Scan for the cell matching the given text and deliver its (X, Y) coordinate at center. 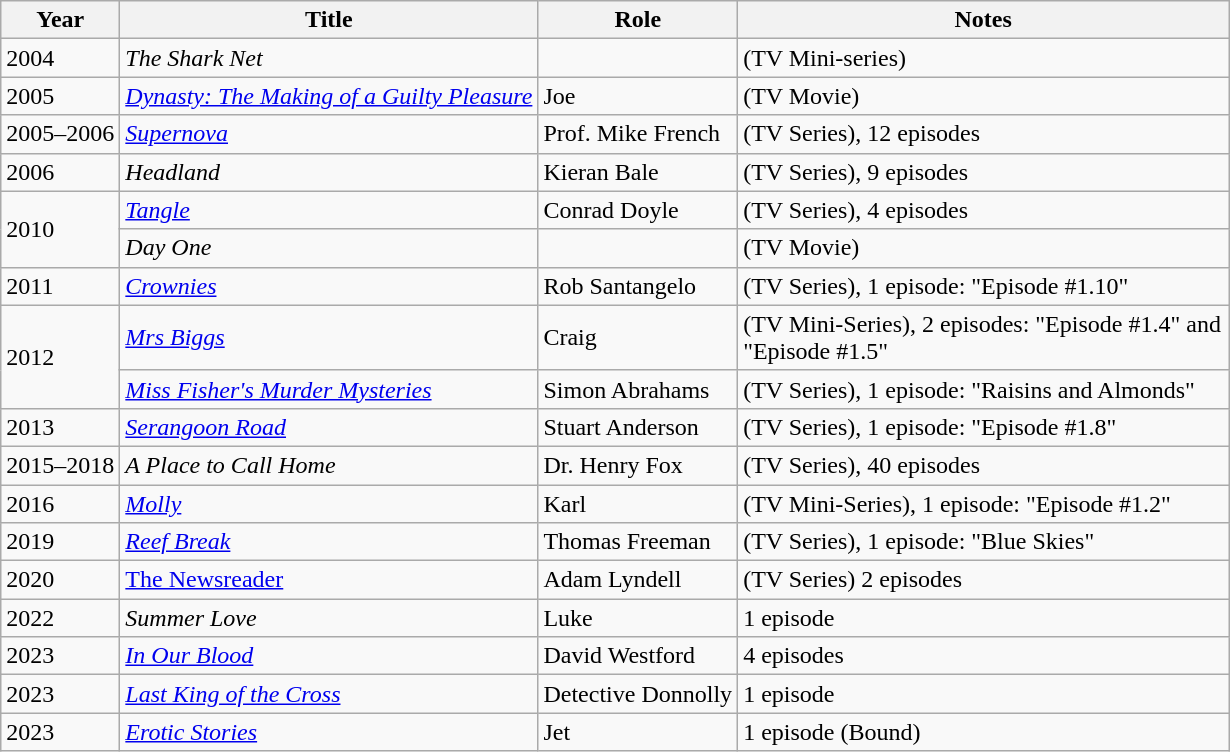
(TV Series), 1 episode: "Episode #1.8" (984, 427)
2022 (60, 618)
2020 (60, 580)
2015–2018 (60, 465)
Dynasty: The Making of a Guilty Pleasure (329, 96)
2013 (60, 427)
2005–2006 (60, 134)
Summer Love (329, 618)
A Place to Call Home (329, 465)
Tangle (329, 210)
Notes (984, 20)
2006 (60, 172)
Rob Santangelo (638, 286)
Jet (638, 732)
(TV Mini-Series), 2 episodes: "Episode #1.4" and "Episode #1.5" (984, 338)
(TV Series), 12 episodes (984, 134)
Karl (638, 503)
The Newsreader (329, 580)
Reef Break (329, 542)
Headland (329, 172)
Title (329, 20)
Simon Abrahams (638, 389)
Last King of the Cross (329, 694)
2004 (60, 58)
Crownies (329, 286)
Role (638, 20)
2011 (60, 286)
Year (60, 20)
The Shark Net (329, 58)
Mrs Biggs (329, 338)
2012 (60, 356)
4 episodes (984, 656)
(TV Mini-series) (984, 58)
Craig (638, 338)
2005 (60, 96)
(TV Series), 4 episodes (984, 210)
Detective Donnolly (638, 694)
Supernova (329, 134)
(TV Series), 9 episodes (984, 172)
Kieran Bale (638, 172)
Adam Lyndell (638, 580)
Prof. Mike French (638, 134)
Day One (329, 248)
1 episode (Bound) (984, 732)
(TV Series), 1 episode: "Blue Skies" (984, 542)
Luke (638, 618)
Joe (638, 96)
(TV Series), 40 episodes (984, 465)
(TV Series) 2 episodes (984, 580)
Serangoon Road (329, 427)
Erotic Stories (329, 732)
Thomas Freeman (638, 542)
David Westford (638, 656)
(TV Series), 1 episode: "Raisins and Almonds" (984, 389)
(TV Mini-Series), 1 episode: "Episode #1.2" (984, 503)
(TV Series), 1 episode: "Episode #1.10" (984, 286)
In Our Blood (329, 656)
Miss Fisher's Murder Mysteries (329, 389)
2019 (60, 542)
Dr. Henry Fox (638, 465)
2016 (60, 503)
2010 (60, 229)
Molly (329, 503)
Stuart Anderson (638, 427)
Conrad Doyle (638, 210)
